Identify which cell holds the provided text, then report its (X, Y) central coordinate. 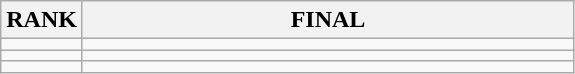
RANK (42, 20)
FINAL (328, 20)
